Return the [x, y] coordinate for the center point of the cell that contains the specified text.  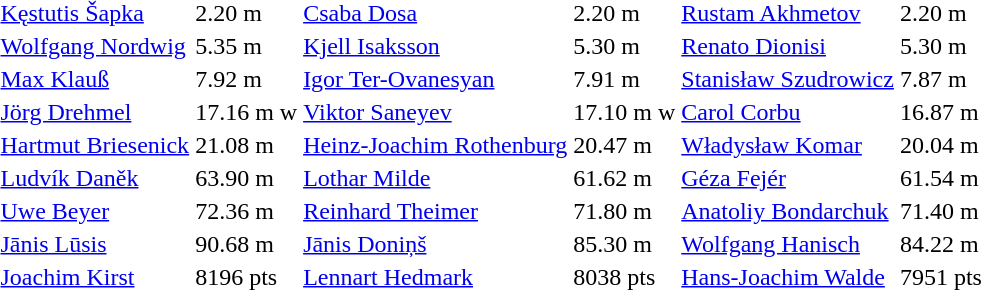
17.16 m w [246, 112]
Igor Ter-Ovanesyan [436, 79]
85.30 m [624, 244]
Renato Dionisi [788, 46]
Wolfgang Hanisch [788, 244]
Stanisław Szudrowicz [788, 79]
72.36 m [246, 211]
Géza Fejér [788, 178]
Anatoliy Bondarchuk [788, 211]
63.90 m [246, 178]
Jānis Doniņš [436, 244]
61.62 m [624, 178]
21.08 m [246, 145]
20.47 m [624, 145]
Heinz-Joachim Rothenburg [436, 145]
5.30 m [624, 46]
Reinhard Theimer [436, 211]
90.68 m [246, 244]
7.91 m [624, 79]
Viktor Saneyev [436, 112]
Władysław Komar [788, 145]
17.10 m w [624, 112]
Carol Corbu [788, 112]
71.80 m [624, 211]
7.92 m [246, 79]
5.35 m [246, 46]
Kjell Isaksson [436, 46]
Lothar Milde [436, 178]
